Provide the [x, y] coordinate of the cell's center where the given text is located.  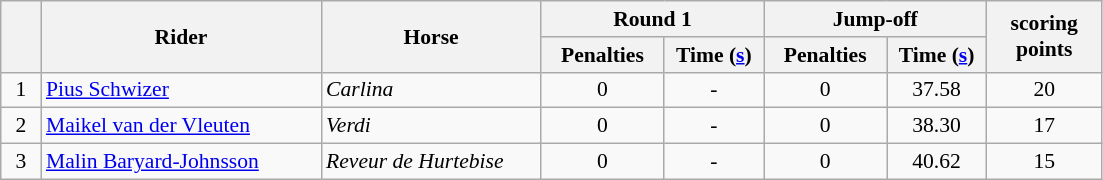
20 [1044, 90]
Round 1 [652, 19]
Carlina [431, 90]
Rider [181, 36]
Verdi [431, 126]
Malin Baryard-Johnsson [181, 162]
38.30 [936, 126]
40.62 [936, 162]
15 [1044, 162]
2 [21, 126]
3 [21, 162]
37.58 [936, 90]
17 [1044, 126]
Maikel van der Vleuten [181, 126]
Pius Schwizer [181, 90]
Reveur de Hurtebise [431, 162]
scoringpoints [1044, 36]
1 [21, 90]
Horse [431, 36]
Jump-off [876, 19]
